Search for the cell housing the specified text and yield its (X, Y) center coordinate. 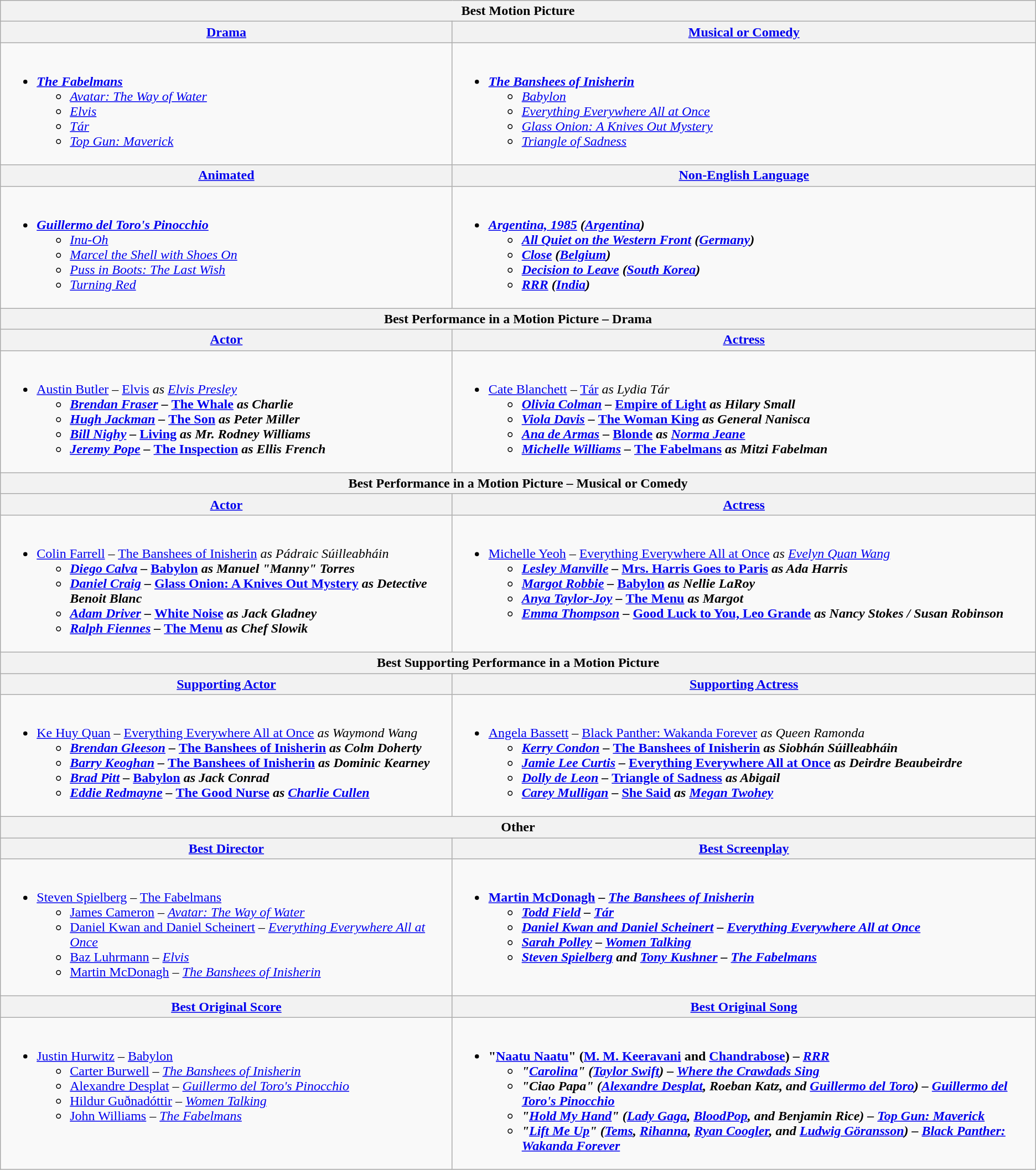
Best Performance in a Motion Picture – Drama (518, 319)
Drama (226, 32)
Best Screenplay (744, 848)
The Banshees of InisherinBabylonEverything Everywhere All at OnceGlass Onion: A Knives Out MysteryTriangle of Sadness (744, 104)
Best Performance in a Motion Picture – Musical or Comedy (518, 483)
Best Director (226, 848)
The FabelmansAvatar: The Way of WaterElvisTárTop Gun: Maverick (226, 104)
Animated (226, 175)
Non-English Language (744, 175)
Guillermo del Toro's PinocchioInu-OhMarcel the Shell with Shoes OnPuss in Boots: The Last WishTurning Red (226, 247)
Supporting Actor (226, 684)
Best Motion Picture (518, 11)
Supporting Actress (744, 684)
Other (518, 827)
Best Original Score (226, 1007)
Argentina, 1985 (Argentina)All Quiet on the Western Front (Germany)Close (Belgium)Decision to Leave (South Korea)RRR (India) (744, 247)
Best Original Song (744, 1007)
Best Supporting Performance in a Motion Picture (518, 662)
Musical or Comedy (744, 32)
